Provide the [x, y] coordinate of the cell's center where the given text is located.  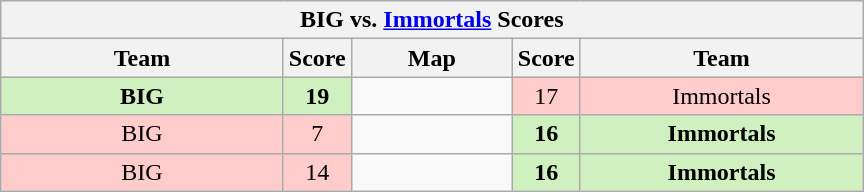
BIG vs. Immortals Scores [432, 20]
17 [546, 96]
14 [317, 172]
7 [317, 134]
19 [317, 96]
Map [432, 58]
